Identify which cell holds the provided text, then report its [X, Y] central coordinate. 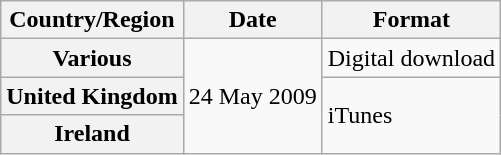
Various [92, 58]
24 May 2009 [252, 96]
iTunes [411, 115]
Date [252, 20]
Ireland [92, 134]
Country/Region [92, 20]
Digital download [411, 58]
Format [411, 20]
United Kingdom [92, 96]
